Scan for the cell matching the given text and deliver its [x, y] coordinate at center. 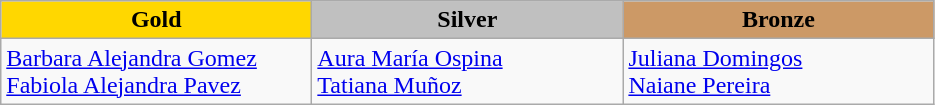
Barbara Alejandra GomezFabiola Alejandra Pavez [156, 72]
Silver [468, 20]
Aura María OspinaTatiana Muñoz [468, 72]
Gold [156, 20]
Bronze [778, 20]
Juliana DomingosNaiane Pereira [778, 72]
